Provide the (x, y) coordinate of the cell's center where the given text is located.  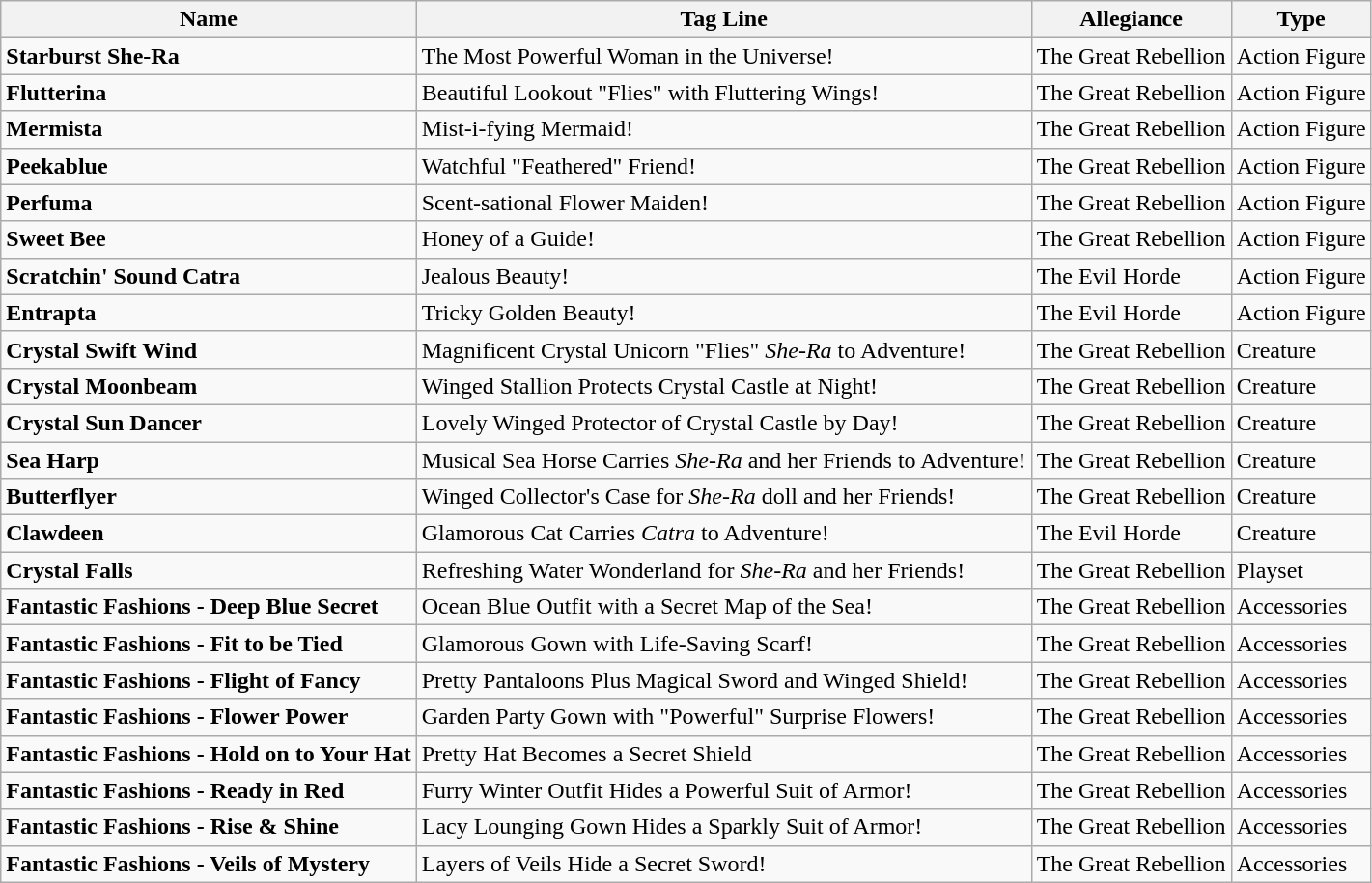
Scratchin' Sound Catra (209, 276)
Perfuma (209, 203)
Entrapta (209, 313)
Watchful "Feathered" Friend! (724, 166)
Crystal Moonbeam (209, 386)
Allegiance (1132, 19)
Fantastic Fashions - Ready in Red (209, 790)
Lacy Lounging Gown Hides a Sparkly Suit of Armor! (724, 827)
Type (1302, 19)
Glamorous Cat Carries Catra to Adventure! (724, 534)
Scent-sational Flower Maiden! (724, 203)
Peekablue (209, 166)
Layers of Veils Hide a Secret Sword! (724, 864)
Fantastic Fashions - Flight of Fancy (209, 680)
Fantastic Fashions - Deep Blue Secret (209, 607)
Fantastic Fashions - Flower Power (209, 717)
Butterflyer (209, 497)
Crystal Falls (209, 570)
Refreshing Water Wonderland for She-Ra and her Friends! (724, 570)
Jealous Beauty! (724, 276)
Clawdeen (209, 534)
Furry Winter Outfit Hides a Powerful Suit of Armor! (724, 790)
Sweet Bee (209, 239)
Musical Sea Horse Carries She-Ra and her Friends to Adventure! (724, 460)
Glamorous Gown with Life-Saving Scarf! (724, 644)
Tricky Golden Beauty! (724, 313)
Sea Harp (209, 460)
Ocean Blue Outfit with a Secret Map of the Sea! (724, 607)
Crystal Swift Wind (209, 349)
Garden Party Gown with "Powerful" Surprise Flowers! (724, 717)
Playset (1302, 570)
Mist-i-fying Mermaid! (724, 129)
Winged Stallion Protects Crystal Castle at Night! (724, 386)
Magnificent Crystal Unicorn "Flies" She-Ra to Adventure! (724, 349)
The Most Powerful Woman in the Universe! (724, 56)
Crystal Sun Dancer (209, 423)
Name (209, 19)
Beautiful Lookout "Flies" with Fluttering Wings! (724, 93)
Lovely Winged Protector of Crystal Castle by Day! (724, 423)
Fantastic Fashions - Hold on to Your Hat (209, 754)
Flutterina (209, 93)
Winged Collector's Case for She-Ra doll and her Friends! (724, 497)
Fantastic Fashions - Fit to be Tied (209, 644)
Fantastic Fashions - Rise & Shine (209, 827)
Mermista (209, 129)
Honey of a Guide! (724, 239)
Tag Line (724, 19)
Pretty Pantaloons Plus Magical Sword and Winged Shield! (724, 680)
Pretty Hat Becomes a Secret Shield (724, 754)
Starburst She-Ra (209, 56)
Fantastic Fashions - Veils of Mystery (209, 864)
